Detect which cell encompasses the target text, then output its (x, y) center coordinate. 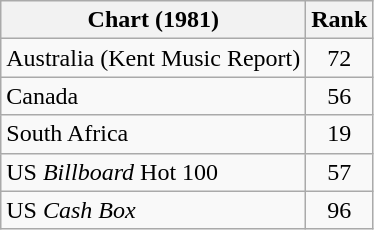
96 (340, 210)
72 (340, 58)
South Africa (154, 134)
US Billboard Hot 100 (154, 172)
US Cash Box (154, 210)
Chart (1981) (154, 20)
57 (340, 172)
19 (340, 134)
Australia (Kent Music Report) (154, 58)
Rank (340, 20)
Canada (154, 96)
56 (340, 96)
